Pinpoint the cell where the given text exists, returning its (X, Y) midpoint coordinate. 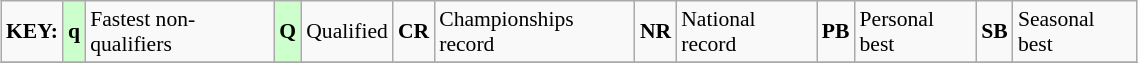
National record (746, 32)
Personal best (916, 32)
Q (288, 32)
KEY: (32, 32)
Qualified (347, 32)
Fastest non-qualifiers (180, 32)
SB (994, 32)
Seasonal best (1075, 32)
CR (414, 32)
NR (656, 32)
PB (836, 32)
Championships record (534, 32)
q (74, 32)
